Locate the cell with the specified text and output its (x, y) center coordinate. 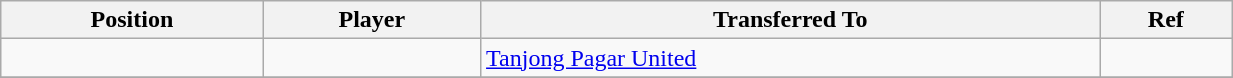
Tanjong Pagar United (790, 58)
Transferred To (790, 20)
Position (132, 20)
Ref (1166, 20)
Player (372, 20)
